Return [X, Y] of the center of cell containing provided text 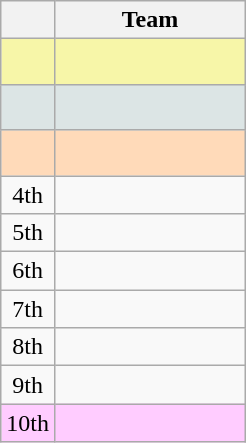
7th [28, 309]
4th [28, 195]
5th [28, 233]
6th [28, 271]
8th [28, 347]
9th [28, 385]
10th [28, 423]
Team [150, 20]
